Detect which cell encompasses the target text, then output its [X, Y] center coordinate. 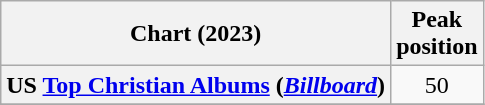
US Top Christian Albums (Billboard) [196, 85]
Chart (2023) [196, 34]
50 [437, 85]
Peakposition [437, 34]
